Extract the (x, y) coordinate from the center of the cell holding the provided text.  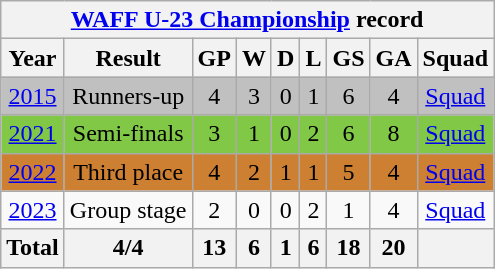
Year (33, 58)
2021 (33, 134)
5 (348, 172)
WAFF U-23 Championship record (248, 20)
2022 (33, 172)
2023 (33, 210)
Semi-finals (128, 134)
GS (348, 58)
GA (394, 58)
4/4 (128, 248)
13 (214, 248)
20 (394, 248)
L (314, 58)
Third place (128, 172)
Group stage (128, 210)
D (285, 58)
Result (128, 58)
8 (394, 134)
2015 (33, 96)
W (254, 58)
Runners-up (128, 96)
GP (214, 58)
18 (348, 248)
Total (33, 248)
